Capture the cell that displays the provided text and extract its (x, y) central coordinate. 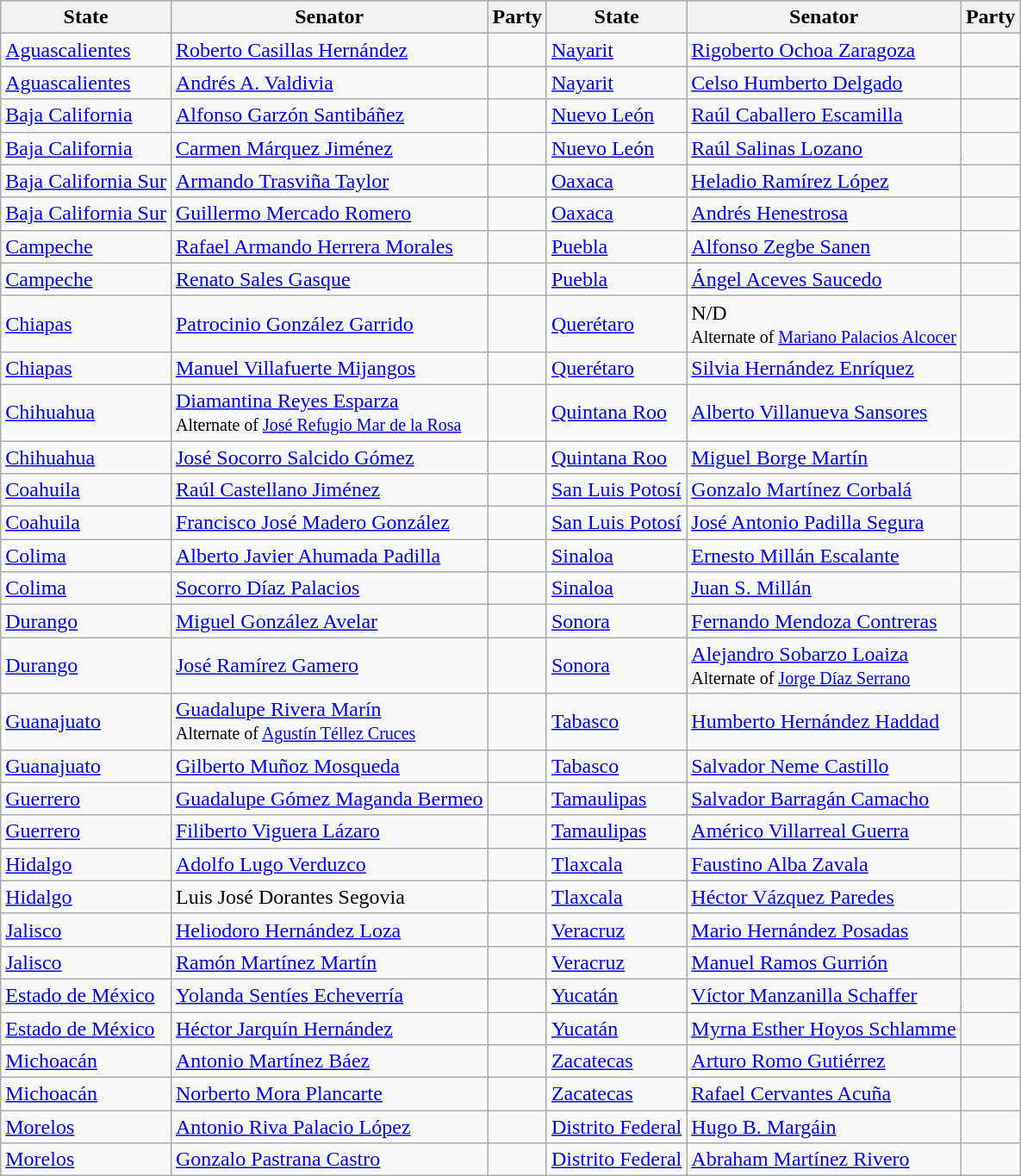
Alfonso Garzón Santibáñez (329, 115)
Salvador Barragán Camacho (824, 799)
Héctor Jarquín Hernández (329, 1028)
Raúl Castellano Jiménez (329, 490)
N/DAlternate of Mariano Palacios Alcocer (824, 324)
Rigoberto Ochoa Zaragoza (824, 50)
Miguel González Avelar (329, 621)
Yolanda Sentíes Echeverría (329, 995)
Armando Trasviña Taylor (329, 181)
Andrés A. Valdivia (329, 83)
Renato Sales Gasque (329, 279)
Alfonso Zegbe Sanen (824, 246)
Gonzalo Martínez Corbalá (824, 490)
Guillermo Mercado Romero (329, 214)
Guadalupe Gómez Maganda Bermeo (329, 799)
Silvia Hernández Enríquez (824, 368)
Celso Humberto Delgado (824, 83)
Socorro Díaz Palacios (329, 588)
Gilberto Muñoz Mosqueda (329, 766)
Roberto Casillas Hernández (329, 50)
Salvador Neme Castillo (824, 766)
Américo Villarreal Guerra (824, 831)
Antonio Martínez Báez (329, 1061)
Héctor Vázquez Paredes (824, 897)
Francisco José Madero González (329, 523)
Filiberto Viguera Lázaro (329, 831)
Víctor Manzanilla Schaffer (824, 995)
Arturo Romo Gutiérrez (824, 1061)
Miguel Borge Martín (824, 457)
Patrocinio González Garrido (329, 324)
Faustino Alba Zavala (824, 864)
Gonzalo Pastrana Castro (329, 1160)
Rafael Armando Herrera Morales (329, 246)
Heliodoro Hernández Loza (329, 930)
Ernesto Millán Escalante (824, 556)
Antonio Riva Palacio López (329, 1127)
Rafael Cervantes Acuña (824, 1094)
Myrna Esther Hoyos Schlamme (824, 1028)
Ángel Aceves Saucedo (824, 279)
Juan S. Millán (824, 588)
José Socorro Salcido Gómez (329, 457)
Guadalupe Rivera MarínAlternate of Agustín Téllez Cruces (329, 722)
Manuel Villafuerte Mijangos (329, 368)
Raúl Salinas Lozano (824, 148)
Carmen Márquez Jiménez (329, 148)
Abraham Martínez Rivero (824, 1160)
Alberto Villanueva Sansores (824, 412)
José Antonio Padilla Segura (824, 523)
Hugo B. Margáin (824, 1127)
Luis José Dorantes Segovia (329, 897)
Andrés Henestrosa (824, 214)
Ramón Martínez Martín (329, 962)
Diamantina Reyes EsparzaAlternate of José Refugio Mar de la Rosa (329, 412)
Fernando Mendoza Contreras (824, 621)
Norberto Mora Plancarte (329, 1094)
Manuel Ramos Gurrión (824, 962)
Mario Hernández Posadas (824, 930)
Alberto Javier Ahumada Padilla (329, 556)
Adolfo Lugo Verduzco (329, 864)
José Ramírez Gamero (329, 665)
Raúl Caballero Escamilla (824, 115)
Heladio Ramírez López (824, 181)
Humberto Hernández Haddad (824, 722)
Alejandro Sobarzo LoaizaAlternate of Jorge Díaz Serrano (824, 665)
